Locate the cell with the specified text and output its (x, y) center coordinate. 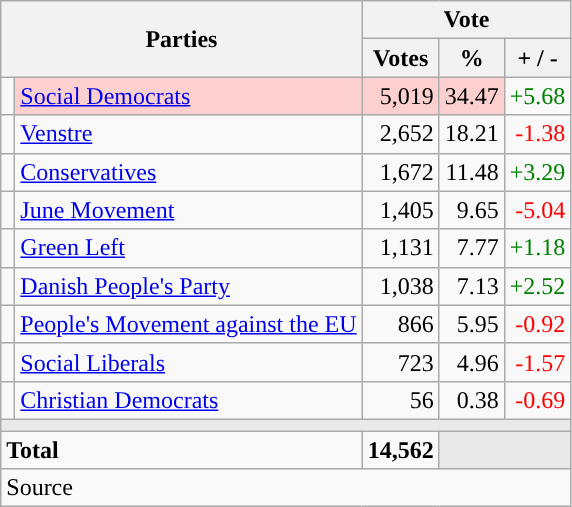
5,019 (400, 96)
People's Movement against the EU (188, 324)
% (472, 58)
Venstre (188, 134)
Green Left (188, 248)
0.38 (472, 400)
-1.38 (538, 134)
11.48 (472, 172)
Votes (400, 58)
18.21 (472, 134)
-0.92 (538, 324)
-0.69 (538, 400)
5.95 (472, 324)
14,562 (400, 449)
June Movement (188, 210)
Conservatives (188, 172)
+1.18 (538, 248)
1,131 (400, 248)
+ / - (538, 58)
1,038 (400, 286)
Danish People's Party (188, 286)
723 (400, 362)
Total (182, 449)
Social Democrats (188, 96)
-5.04 (538, 210)
Social Liberals (188, 362)
-1.57 (538, 362)
1,672 (400, 172)
+3.29 (538, 172)
56 (400, 400)
34.47 (472, 96)
2,652 (400, 134)
Vote (466, 20)
1,405 (400, 210)
Christian Democrats (188, 400)
866 (400, 324)
4.96 (472, 362)
+5.68 (538, 96)
7.13 (472, 286)
Parties (182, 39)
9.65 (472, 210)
+2.52 (538, 286)
7.77 (472, 248)
Source (286, 488)
